Return [x, y] of the center of cell containing provided text 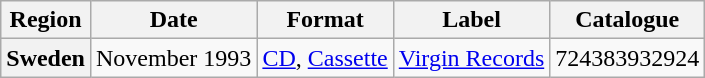
Sweden [46, 58]
Label [471, 20]
CD, Cassette [325, 58]
Format [325, 20]
Region [46, 20]
724383932924 [628, 58]
Virgin Records [471, 58]
Catalogue [628, 20]
Date [173, 20]
November 1993 [173, 58]
